For the text-containing cell, return its midpoint in (x, y) coordinate format. 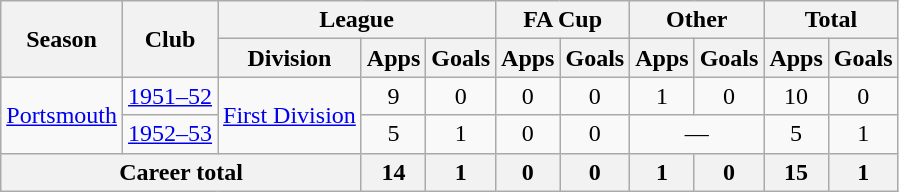
First Division (290, 115)
FA Cup (563, 20)
— (697, 134)
9 (393, 96)
Season (62, 39)
15 (796, 172)
10 (796, 96)
Total (831, 20)
1952–53 (170, 134)
League (357, 20)
Club (170, 39)
1951–52 (170, 96)
Portsmouth (62, 115)
14 (393, 172)
Other (697, 20)
Career total (182, 172)
Division (290, 58)
